Return [x, y] of the center of cell containing provided text 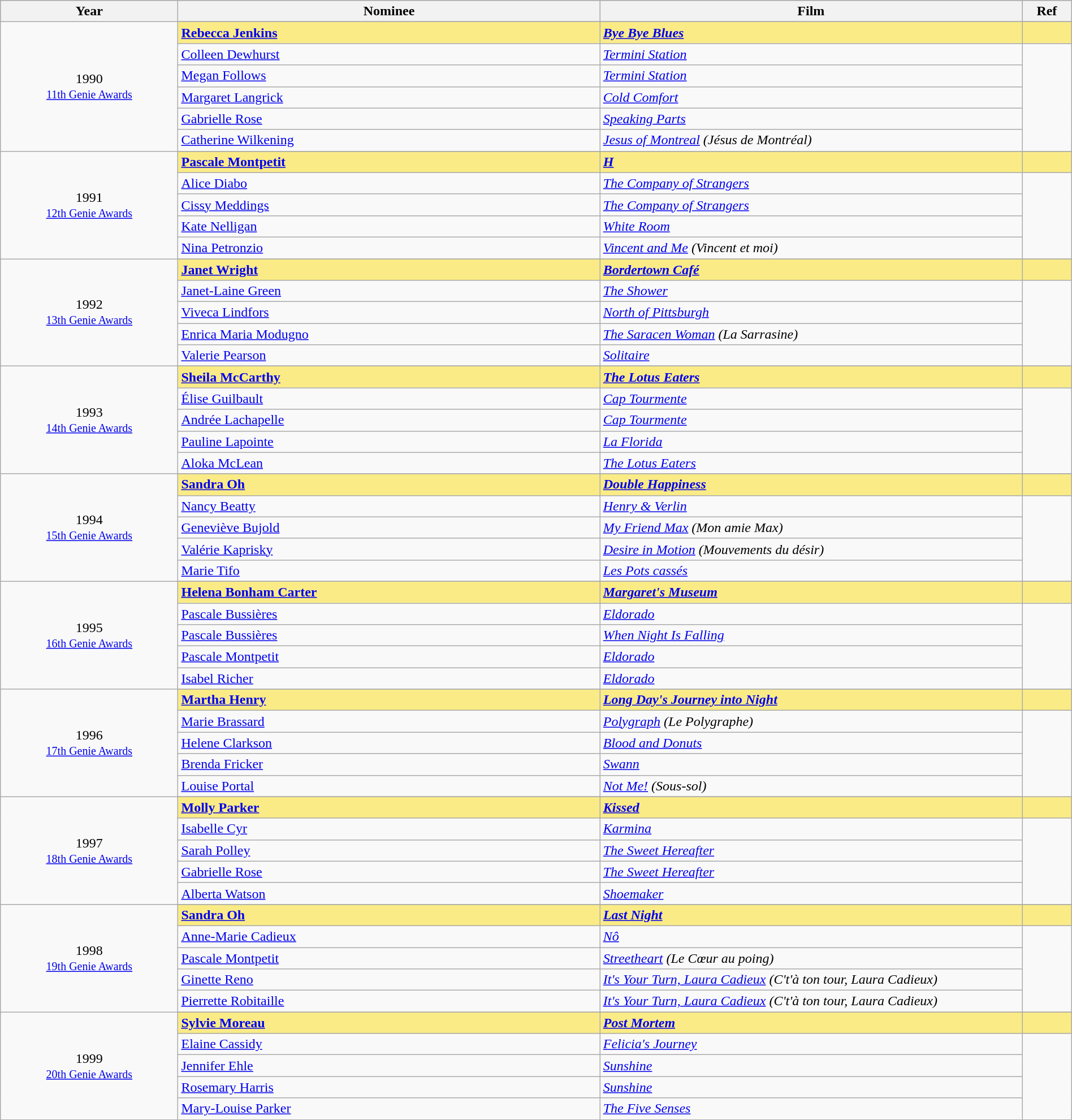
Desire in Motion (Mouvements du désir) [811, 549]
Pauline Lapointe [389, 442]
Not Me! (Sous-sol) [811, 786]
Pierrette Robitaille [389, 1001]
Janet Wright [389, 270]
Brenda Fricker [389, 764]
Isabelle Cyr [389, 829]
Sheila McCarthy [389, 377]
Viveca Lindfors [389, 313]
1997 18th Genie Awards [89, 850]
Les Pots cassés [811, 570]
Elaine Cassidy [389, 1044]
Post Mortem [811, 1023]
Alberta Watson [389, 893]
Geneviève Bujold [389, 527]
Shoemaker [811, 893]
Sylvie Moreau [389, 1023]
H [811, 162]
Rebecca Jenkins [389, 33]
1992 13th Genie Awards [89, 313]
Helena Bonham Carter [389, 592]
Film [811, 11]
Valérie Kaprisky [389, 549]
Alice Diabo [389, 183]
Rosemary Harris [389, 1087]
Catherine Wilkening [389, 140]
Long Day's Journey into Night [811, 700]
Valerie Pearson [389, 356]
Mary-Louise Parker [389, 1109]
1995 16th Genie Awards [89, 635]
My Friend Max (Mon amie Max) [811, 527]
Solitaire [811, 356]
Louise Portal [389, 786]
1990 11th Genie Awards [89, 87]
Ref [1047, 11]
1993 14th Genie Awards [89, 420]
Streetheart (Le Cœur au poing) [811, 958]
Polygraph (Le Polygraphe) [811, 721]
The Shower [811, 291]
Nominee [389, 11]
Cold Comfort [811, 97]
Speaking Parts [811, 119]
Margaret's Museum [811, 592]
Nina Petronzio [389, 248]
Kissed [811, 807]
The Five Senses [811, 1109]
Year [89, 11]
Nô [811, 936]
Swann [811, 764]
Aloka McLean [389, 463]
Anne-Marie Cadieux [389, 936]
White Room [811, 226]
Megan Follows [389, 76]
Andrée Lachapelle [389, 420]
Jesus of Montreal (Jésus de Montréal) [811, 140]
The Saracen Woman (La Sarrasine) [811, 334]
Marie Tifo [389, 570]
Bordertown Café [811, 270]
Felicia's Journey [811, 1044]
Bye Bye Blues [811, 33]
Blood and Donuts [811, 743]
Margaret Langrick [389, 97]
Henry & Verlin [811, 506]
North of Pittsburgh [811, 313]
Jennifer Ehle [389, 1066]
Molly Parker [389, 807]
Last Night [811, 915]
Colleen Dewhurst [389, 54]
Cissy Meddings [389, 205]
Kate Nelligan [389, 226]
Enrica Maria Modugno [389, 334]
Isabel Richer [389, 678]
Double Happiness [811, 485]
Janet-Laine Green [389, 291]
Karmina [811, 829]
La Florida [811, 442]
Ginette Reno [389, 980]
When Night Is Falling [811, 635]
Sarah Polley [389, 850]
1994 15th Genie Awards [89, 527]
1998 19th Genie Awards [89, 958]
Helene Clarkson [389, 743]
Élise Guilbault [389, 399]
Nancy Beatty [389, 506]
Martha Henry [389, 700]
1999 20th Genie Awards [89, 1066]
Vincent and Me (Vincent et moi) [811, 248]
1996 17th Genie Awards [89, 743]
Marie Brassard [389, 721]
1991 12th Genie Awards [89, 205]
